From the cell containing the given text, extract its center point as (x, y) coordinate. 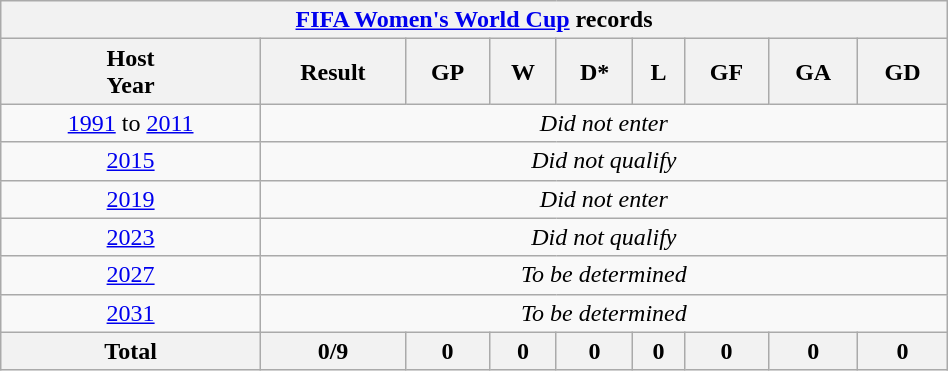
GA (814, 72)
Total (131, 351)
L (658, 72)
2023 (131, 237)
0/9 (332, 351)
FIFA Women's World Cup records (474, 20)
GF (726, 72)
GP (447, 72)
W (524, 72)
Result (332, 72)
2015 (131, 161)
GD (902, 72)
1991 to 2011 (131, 123)
D* (594, 72)
2019 (131, 199)
HostYear (131, 72)
2031 (131, 313)
2027 (131, 275)
